Output the (X, Y) coordinate of the center of the cell containing the given text.  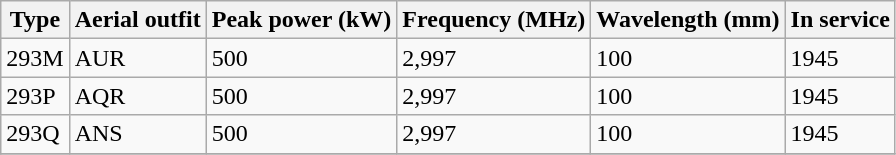
ANS (138, 134)
AQR (138, 96)
Frequency (MHz) (494, 20)
Type (35, 20)
293Q (35, 134)
Aerial outfit (138, 20)
Peak power (kW) (302, 20)
AUR (138, 58)
293P (35, 96)
In service (840, 20)
293M (35, 58)
Wavelength (mm) (688, 20)
